Determine the [X, Y] coordinate at the center of the cell enclosing the given text.  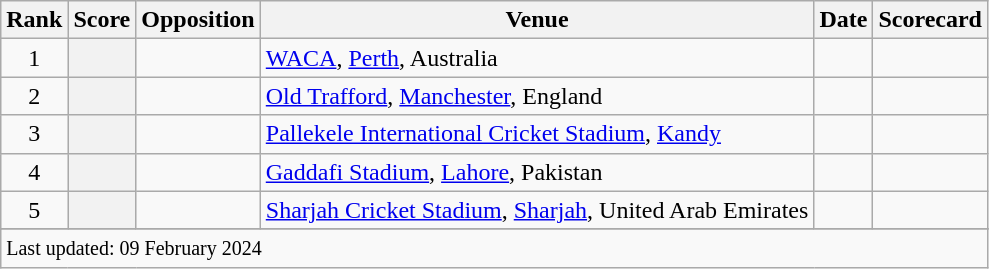
Date [844, 20]
4 [34, 172]
2 [34, 96]
Last updated: 09 February 2024 [494, 248]
Venue [537, 20]
WACA, Perth, Australia [537, 58]
Old Trafford, Manchester, England [537, 96]
1 [34, 58]
3 [34, 134]
Score [102, 20]
Gaddafi Stadium, Lahore, Pakistan [537, 172]
Rank [34, 20]
Scorecard [930, 20]
Pallekele International Cricket Stadium, Kandy [537, 134]
Opposition [198, 20]
5 [34, 210]
Sharjah Cricket Stadium, Sharjah, United Arab Emirates [537, 210]
